From the cell containing the given text, extract its center point as (x, y) coordinate. 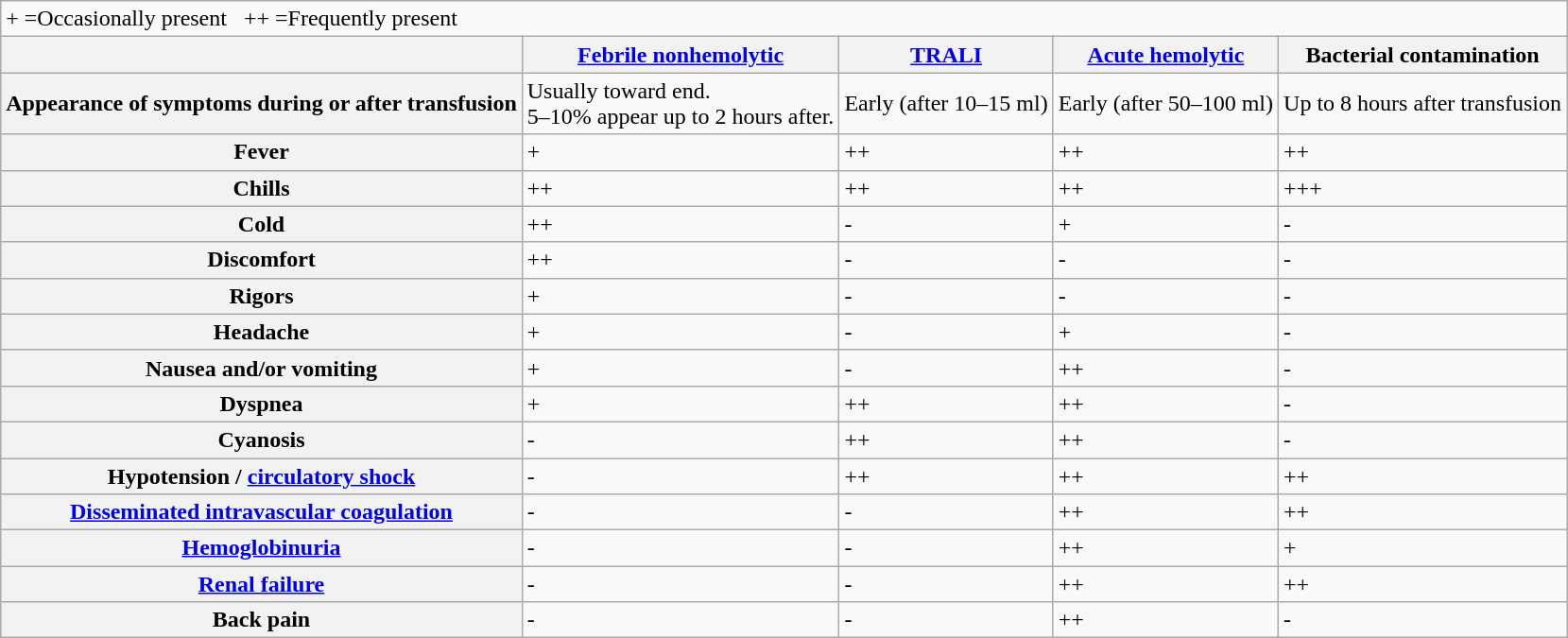
Headache (262, 332)
Febrile nonhemolytic (681, 55)
Bacterial contamination (1423, 55)
Disseminated intravascular coagulation (262, 512)
Hemoglobinuria (262, 548)
Nausea and/or vomiting (262, 368)
Chills (262, 188)
Cold (262, 224)
Early (after 10–15 ml) (946, 104)
Back pain (262, 620)
Renal failure (262, 584)
Discomfort (262, 260)
Cyanosis (262, 440)
Appearance of symptoms during or after transfusion (262, 104)
+ =Occasionally present ++ =Frequently present (784, 19)
Hypotension / circulatory shock (262, 475)
Acute hemolytic (1165, 55)
Usually toward end.5–10% appear up to 2 hours after. (681, 104)
Rigors (262, 296)
Dyspnea (262, 404)
+++ (1423, 188)
Early (after 50–100 ml) (1165, 104)
Up to 8 hours after transfusion (1423, 104)
Fever (262, 152)
TRALI (946, 55)
